Detect which cell encompasses the target text, then output its (x, y) center coordinate. 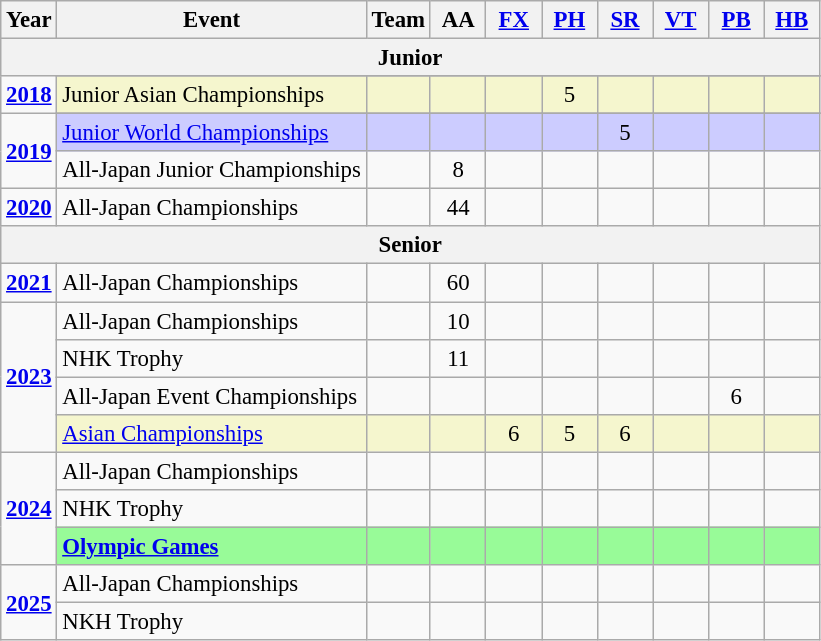
PB (736, 20)
All-Japan Junior Championships (212, 170)
Olympic Games (212, 546)
10 (458, 321)
Junior Asian Championships (212, 95)
All-Japan Event Championships (212, 396)
11 (458, 358)
Year (29, 20)
Event (212, 20)
Junior (410, 58)
2018 (29, 95)
SR (625, 20)
2023 (29, 377)
2025 (29, 602)
2019 (29, 152)
60 (458, 283)
FX (514, 20)
8 (458, 170)
2024 (29, 508)
Junior World Championships (212, 133)
VT (681, 20)
PH (570, 20)
Senior (410, 245)
2021 (29, 283)
AA (458, 20)
Asian Championships (212, 433)
44 (458, 208)
HB (792, 20)
2020 (29, 208)
Team (398, 20)
NKH Trophy (212, 621)
